From the cell containing the given text, extract its center point as [x, y] coordinate. 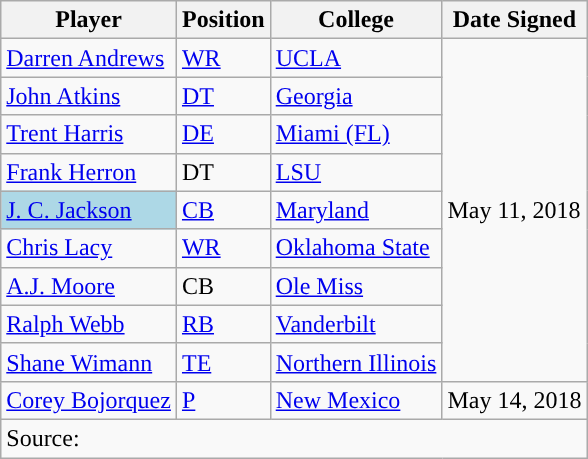
Trent Harris [89, 134]
UCLA [356, 58]
Vanderbilt [356, 324]
A.J. Moore [89, 286]
Shane Wimann [89, 362]
RB [223, 324]
Source: [294, 438]
Northern Illinois [356, 362]
P [223, 400]
Georgia [356, 96]
College [356, 20]
May 14, 2018 [514, 400]
Player [89, 20]
Chris Lacy [89, 248]
Oklahoma State [356, 248]
DE [223, 134]
May 11, 2018 [514, 210]
Ole Miss [356, 286]
Corey Bojorquez [89, 400]
Position [223, 20]
Darren Andrews [89, 58]
Ralph Webb [89, 324]
TE [223, 362]
Miami (FL) [356, 134]
LSU [356, 172]
New Mexico [356, 400]
Frank Herron [89, 172]
J. C. Jackson [89, 210]
Maryland [356, 210]
Date Signed [514, 20]
John Atkins [89, 96]
